Identify which cell holds the provided text, then report its (X, Y) central coordinate. 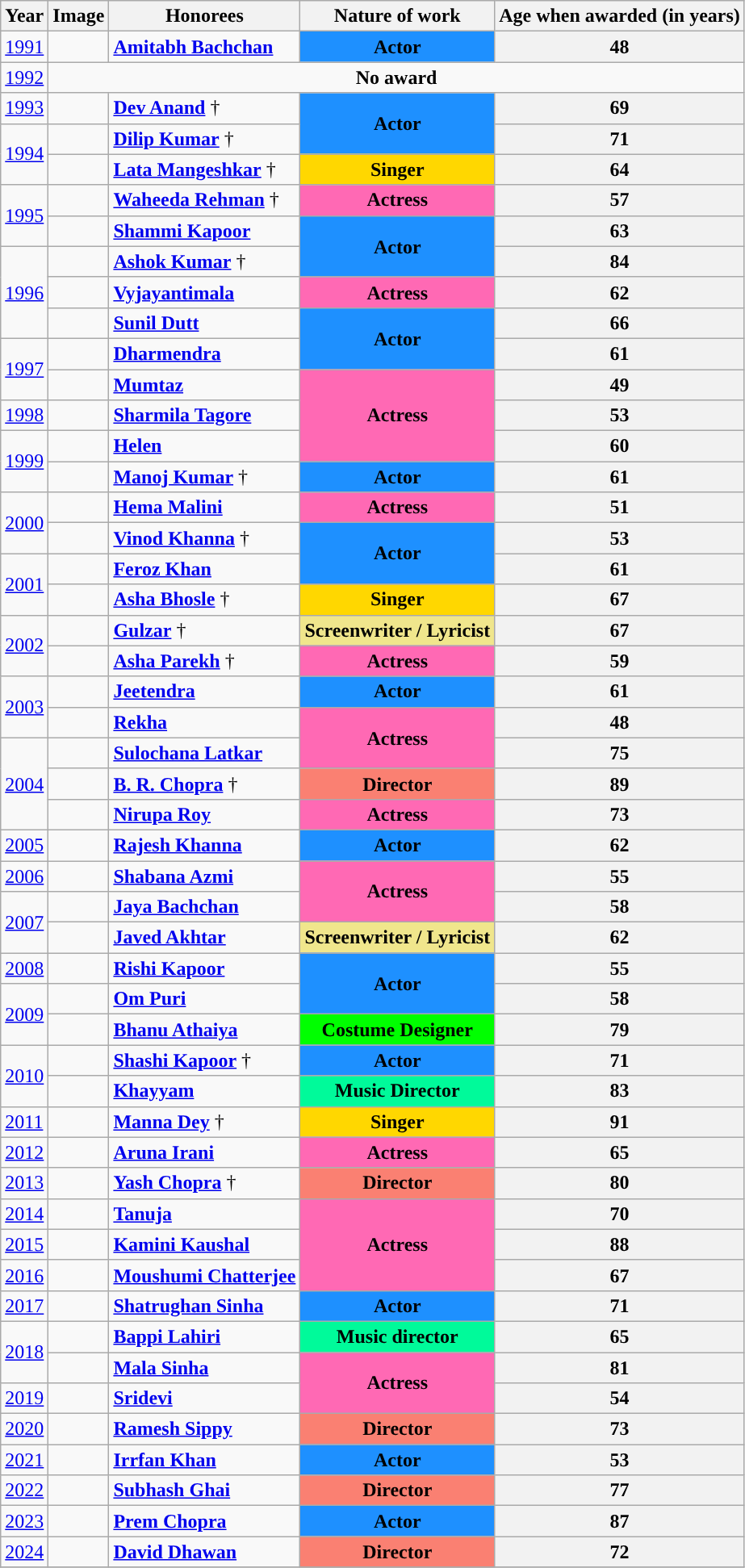
Aruna Irani (205, 1152)
Manoj Kumar † (205, 477)
2016 (24, 1275)
2017 (24, 1306)
Helen (205, 446)
77 (620, 1491)
72 (620, 1552)
80 (620, 1183)
2019 (24, 1399)
Yash Chopra † (205, 1183)
69 (620, 108)
87 (620, 1521)
54 (620, 1399)
Dev Anand † (205, 108)
Vinod Khanna † (205, 538)
Mala Sinha (205, 1368)
75 (620, 753)
1991 (24, 47)
2018 (24, 1352)
59 (620, 661)
2014 (24, 1214)
1994 (24, 154)
70 (620, 1214)
Asha Bhosle † (205, 600)
Jeetendra (205, 692)
2021 (24, 1460)
Moushumi Chatterjee (205, 1275)
2011 (24, 1122)
Bhanu Athaiya (205, 1030)
Dharmendra (205, 353)
63 (620, 231)
2022 (24, 1491)
1997 (24, 369)
1999 (24, 462)
79 (620, 1030)
Music Director (397, 1091)
2001 (24, 584)
2020 (24, 1429)
2007 (24, 922)
57 (620, 200)
Rekha (205, 722)
Prem Chopra (205, 1521)
Asha Parekh † (205, 661)
Music director (397, 1336)
64 (620, 169)
Ramesh Sippy (205, 1429)
2013 (24, 1183)
1998 (24, 416)
Hema Malini (205, 508)
Vyjayantimala (205, 292)
Javed Akhtar (205, 938)
91 (620, 1122)
1995 (24, 215)
2012 (24, 1152)
Bappi Lahiri (205, 1336)
88 (620, 1244)
2000 (24, 523)
49 (620, 385)
2024 (24, 1552)
Dilip Kumar † (205, 139)
Waheeda Rehman † (205, 200)
Mumtaz (205, 385)
Nirupa Roy (205, 814)
Subhash Ghai (205, 1491)
B. R. Chopra † (205, 784)
Lata Mangeshkar † (205, 169)
1993 (24, 108)
Rishi Kapoor (205, 968)
Image (79, 16)
83 (620, 1091)
Nature of work (397, 16)
Om Puri (205, 999)
81 (620, 1368)
89 (620, 784)
Year (24, 16)
Shashi Kapoor † (205, 1060)
60 (620, 446)
51 (620, 508)
Shatrughan Sinha (205, 1306)
2023 (24, 1521)
1996 (24, 292)
Sunil Dutt (205, 323)
Shabana Azmi (205, 876)
Tanuja (205, 1214)
Manna Dey † (205, 1122)
2005 (24, 845)
Sharmila Tagore (205, 416)
Ashok Kumar † (205, 261)
66 (620, 323)
Rajesh Khanna (205, 845)
David Dhawan (205, 1552)
Gulzar † (205, 630)
2009 (24, 1014)
2003 (24, 707)
Honorees (205, 16)
2002 (24, 646)
2006 (24, 876)
Kamini Kaushal (205, 1244)
Jaya Bachchan (205, 907)
84 (620, 261)
1992 (24, 77)
2015 (24, 1244)
Irrfan Khan (205, 1460)
2004 (24, 784)
No award (397, 77)
Shammi Kapoor (205, 231)
Sridevi (205, 1399)
2010 (24, 1076)
Amitabh Bachchan (205, 47)
Age when awarded (in years) (620, 16)
Feroz Khan (205, 569)
Khayyam (205, 1091)
Costume Designer (397, 1030)
Sulochana Latkar (205, 753)
2008 (24, 968)
